Search for the cell housing the specified text and yield its [x, y] center coordinate. 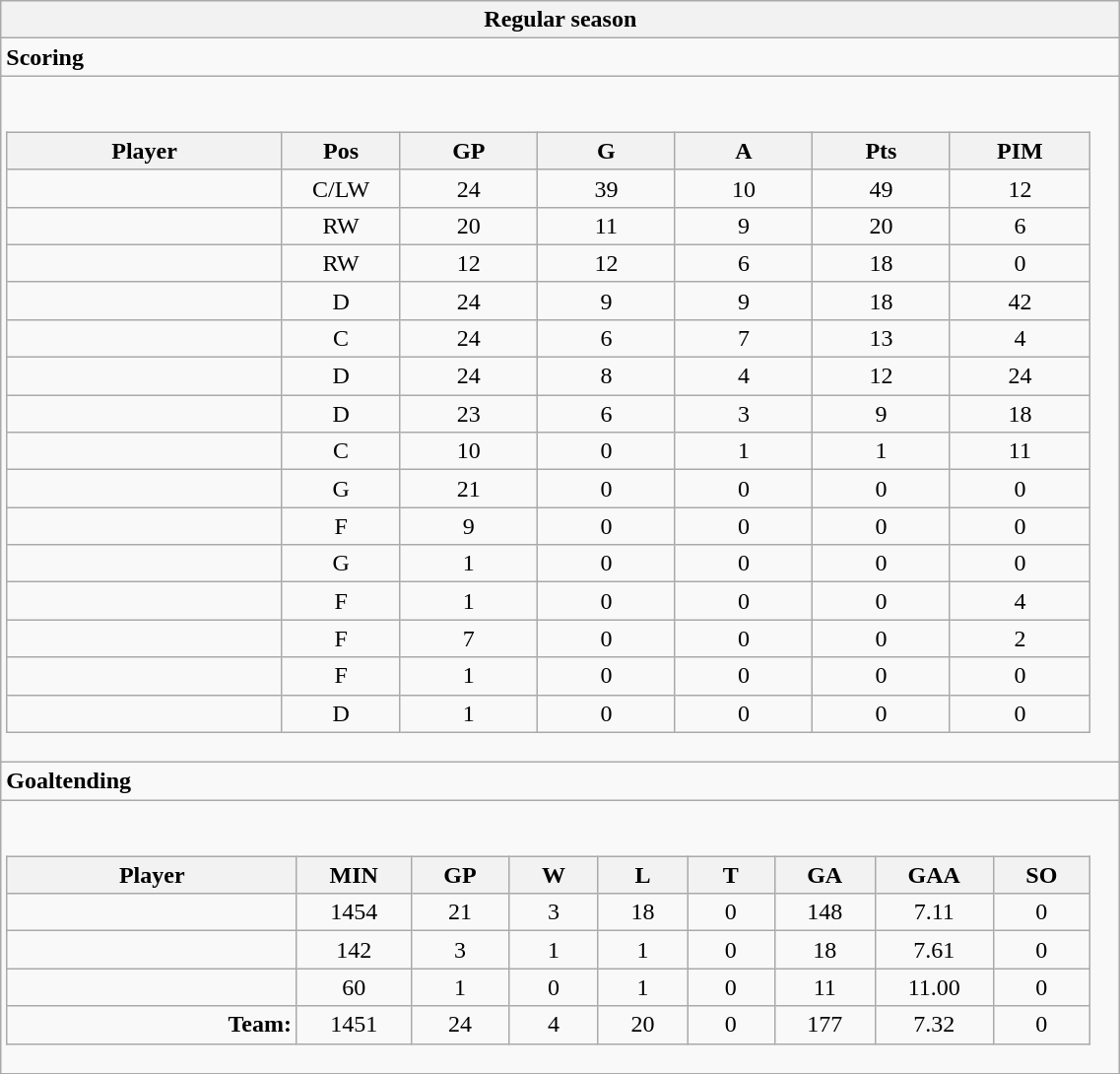
39 [607, 188]
W [554, 875]
Pos [341, 151]
Team: [152, 1025]
L [642, 875]
7.32 [934, 1025]
8 [607, 376]
7.61 [934, 950]
177 [824, 1025]
Scoring [560, 57]
148 [824, 912]
A [744, 151]
7.11 [934, 912]
60 [354, 987]
1454 [354, 912]
GA [824, 875]
13 [882, 338]
T [731, 875]
Pts [882, 151]
23 [469, 414]
Player MIN GP W L T GA GAA SO 1454 21 3 18 0 148 7.11 0 142 3 1 1 0 18 7.61 0 60 1 0 1 0 11 11.00 0 Team: 1451 24 4 20 0 177 7.32 0 [560, 937]
11.00 [934, 987]
PIM [1020, 151]
C/LW [341, 188]
42 [1020, 301]
Goaltending [560, 780]
GAA [934, 875]
142 [354, 950]
MIN [354, 875]
1451 [354, 1025]
2 [1020, 638]
49 [882, 188]
SO [1041, 875]
Regular season [560, 20]
